Return the (X, Y) coordinate for the center point of the cell that contains the specified text.  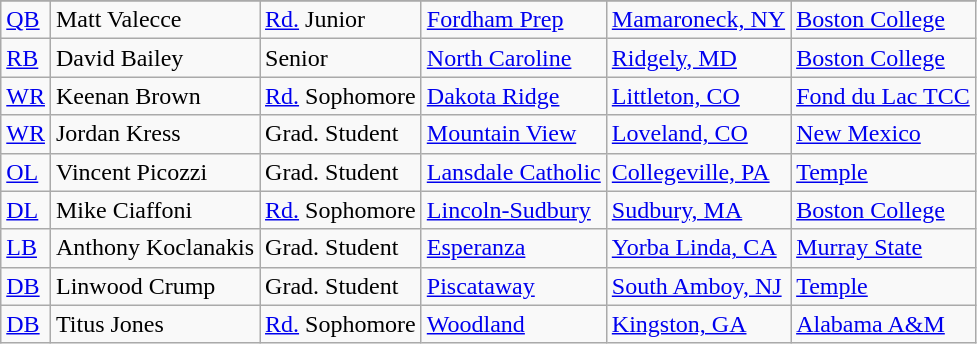
Murray State (884, 248)
Lansdale Catholic (514, 172)
Keenan Brown (154, 96)
Fordham Prep (514, 20)
LB (26, 248)
Woodland (514, 324)
Loveland, CO (698, 134)
Rd. Junior (341, 20)
Vincent Picozzi (154, 172)
Collegeville, PA (698, 172)
Fond du Lac TCC (884, 96)
David Bailey (154, 58)
Piscataway (514, 286)
Ridgely, MD (698, 58)
Alabama A&M (884, 324)
Kingston, GA (698, 324)
Dakota Ridge (514, 96)
North Caroline (514, 58)
Mike Ciaffoni (154, 210)
Sudbury, MA (698, 210)
Titus Jones (154, 324)
Lincoln-Sudbury (514, 210)
DL (26, 210)
Mountain View (514, 134)
Senior (341, 58)
QB (26, 20)
RB (26, 58)
Littleton, CO (698, 96)
Anthony Koclanakis (154, 248)
Jordan Kress (154, 134)
Linwood Crump (154, 286)
Mamaroneck, NY (698, 20)
Matt Valecce (154, 20)
Yorba Linda, CA (698, 248)
Esperanza (514, 248)
South Amboy, NJ (698, 286)
OL (26, 172)
New Mexico (884, 134)
